Identify which cell holds the provided text, then report its (x, y) central coordinate. 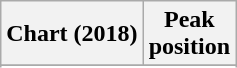
Peak position (189, 34)
Chart (2018) (72, 34)
